From the cell containing the given text, extract its center point as (X, Y) coordinate. 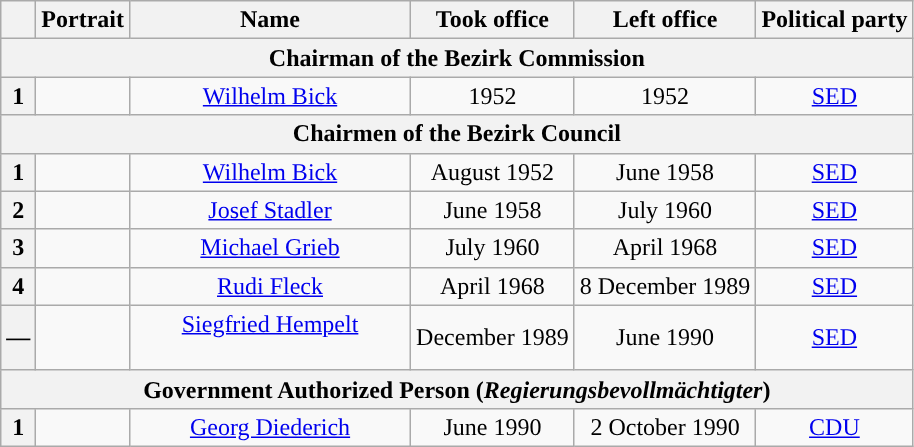
Chairmen of the Bezirk Council (457, 134)
Georg Diederich (270, 427)
2 (18, 210)
Rudi Fleck (270, 286)
8 December 1989 (665, 286)
CDU (834, 427)
Michael Grieb (270, 248)
Josef Stadler (270, 210)
Chairman of the Bezirk Commission (457, 58)
3 (18, 248)
Siegfried Hempelt (270, 338)
Took office (493, 20)
Left office (665, 20)
— (18, 338)
2 October 1990 (665, 427)
Portrait (83, 20)
Government Authorized Person (Regierungsbevollmächtigter) (457, 389)
August 1952 (493, 172)
4 (18, 286)
December 1989 (493, 338)
Political party (834, 20)
Name (270, 20)
